Provide the [X, Y] coordinate of the cell's center where the given text is located.  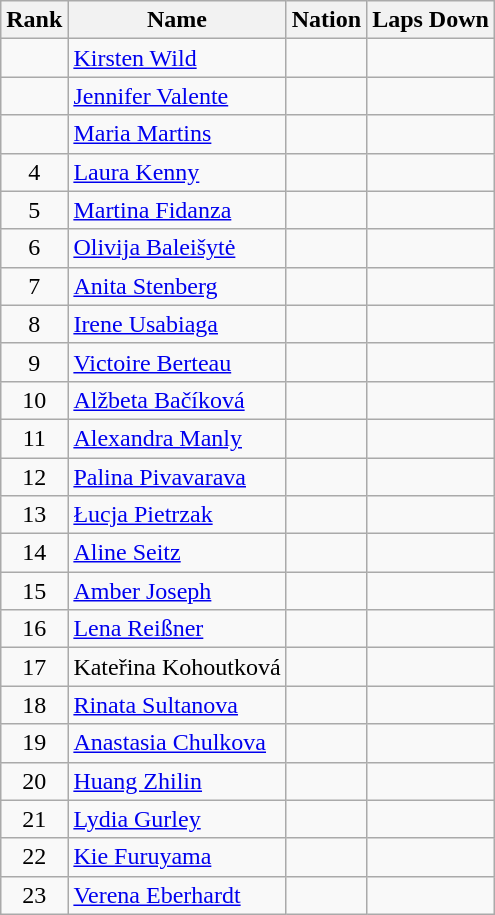
Aline Seitz [177, 553]
20 [34, 781]
Anita Stenberg [177, 286]
11 [34, 438]
Łucja Pietrzak [177, 515]
Lena Reißner [177, 629]
Kie Furuyama [177, 857]
16 [34, 629]
Palina Pivavarava [177, 477]
9 [34, 362]
Nation [326, 20]
Name [177, 20]
5 [34, 210]
12 [34, 477]
Anastasia Chulkova [177, 743]
Lydia Gurley [177, 819]
Victoire Berteau [177, 362]
Laps Down [431, 20]
23 [34, 895]
Alexandra Manly [177, 438]
Rinata Sultanova [177, 705]
13 [34, 515]
15 [34, 591]
6 [34, 248]
14 [34, 553]
Maria Martins [177, 134]
Huang Zhilin [177, 781]
4 [34, 172]
21 [34, 819]
17 [34, 667]
Amber Joseph [177, 591]
Martina Fidanza [177, 210]
Kateřina Kohoutková [177, 667]
Alžbeta Bačíková [177, 400]
19 [34, 743]
Olivija Baleišytė [177, 248]
Jennifer Valente [177, 96]
Kirsten Wild [177, 58]
22 [34, 857]
Laura Kenny [177, 172]
10 [34, 400]
7 [34, 286]
Irene Usabiaga [177, 324]
18 [34, 705]
8 [34, 324]
Verena Eberhardt [177, 895]
Rank [34, 20]
